Find where the given text appears and provide that cell's center as (X, Y) coordinate. 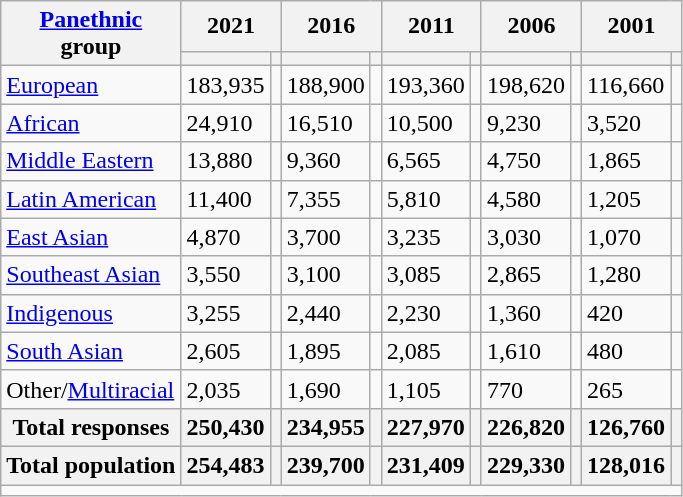
African (91, 123)
188,900 (326, 85)
116,660 (626, 85)
4,870 (226, 237)
3,700 (326, 237)
229,330 (526, 465)
16,510 (326, 123)
1,070 (626, 237)
2,035 (226, 389)
Latin American (91, 199)
2006 (531, 26)
9,360 (326, 161)
128,016 (626, 465)
Total population (91, 465)
East Asian (91, 237)
2,085 (426, 351)
2001 (632, 26)
9,230 (526, 123)
11,400 (226, 199)
420 (626, 313)
3,550 (226, 275)
4,750 (526, 161)
3,100 (326, 275)
227,970 (426, 427)
1,690 (326, 389)
European (91, 85)
126,760 (626, 427)
480 (626, 351)
5,810 (426, 199)
13,880 (226, 161)
265 (626, 389)
183,935 (226, 85)
1,360 (526, 313)
3,520 (626, 123)
2,605 (226, 351)
2021 (231, 26)
193,360 (426, 85)
Panethnicgroup (91, 34)
1,205 (626, 199)
3,030 (526, 237)
1,865 (626, 161)
South Asian (91, 351)
Other/Multiracial (91, 389)
3,085 (426, 275)
2,440 (326, 313)
3,235 (426, 237)
6,565 (426, 161)
198,620 (526, 85)
254,483 (226, 465)
226,820 (526, 427)
2011 (431, 26)
250,430 (226, 427)
1,105 (426, 389)
1,280 (626, 275)
Southeast Asian (91, 275)
Indigenous (91, 313)
1,895 (326, 351)
Middle Eastern (91, 161)
2,230 (426, 313)
1,610 (526, 351)
239,700 (326, 465)
2016 (331, 26)
2,865 (526, 275)
10,500 (426, 123)
4,580 (526, 199)
3,255 (226, 313)
24,910 (226, 123)
7,355 (326, 199)
231,409 (426, 465)
Total responses (91, 427)
770 (526, 389)
234,955 (326, 427)
